Determine the (x, y) coordinate at the center of the cell enclosing the given text.  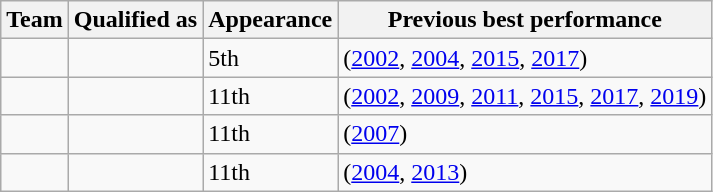
(2004, 2013) (525, 172)
(2002, 2009, 2011, 2015, 2017, 2019) (525, 96)
5th (270, 58)
(2002, 2004, 2015, 2017) (525, 58)
Previous best performance (525, 20)
Appearance (270, 20)
Qualified as (135, 20)
(2007) (525, 134)
Team (35, 20)
